Pinpoint the cell where the given text exists, returning its (X, Y) midpoint coordinate. 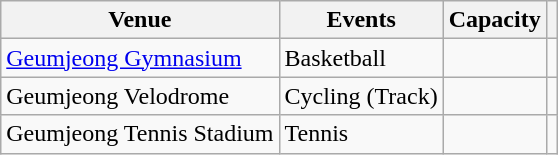
Geumjeong Tennis Stadium (140, 134)
Geumjeong Velodrome (140, 96)
Basketball (361, 58)
Geumjeong Gymnasium (140, 58)
Tennis (361, 134)
Venue (140, 20)
Cycling (Track) (361, 96)
Capacity (494, 20)
Events (361, 20)
